Provide the [x, y] coordinate of the cell's center where the given text is located.  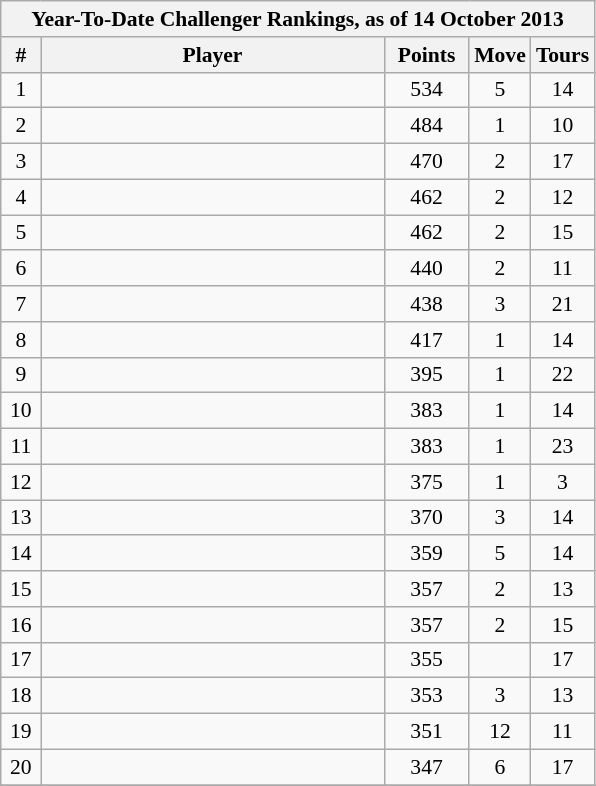
359 [426, 554]
534 [426, 90]
16 [21, 625]
375 [426, 482]
21 [562, 304]
22 [562, 375]
9 [21, 375]
370 [426, 518]
347 [426, 767]
19 [21, 732]
4 [21, 197]
395 [426, 375]
440 [426, 269]
353 [426, 696]
Move [500, 55]
8 [21, 340]
20 [21, 767]
438 [426, 304]
417 [426, 340]
Points [426, 55]
23 [562, 447]
Tours [562, 55]
470 [426, 162]
355 [426, 660]
484 [426, 126]
18 [21, 696]
# [21, 55]
Year-To-Date Challenger Rankings, as of 14 October 2013 [298, 19]
Player [212, 55]
7 [21, 304]
351 [426, 732]
